Output the (X, Y) coordinate of the center of the cell containing the given text.  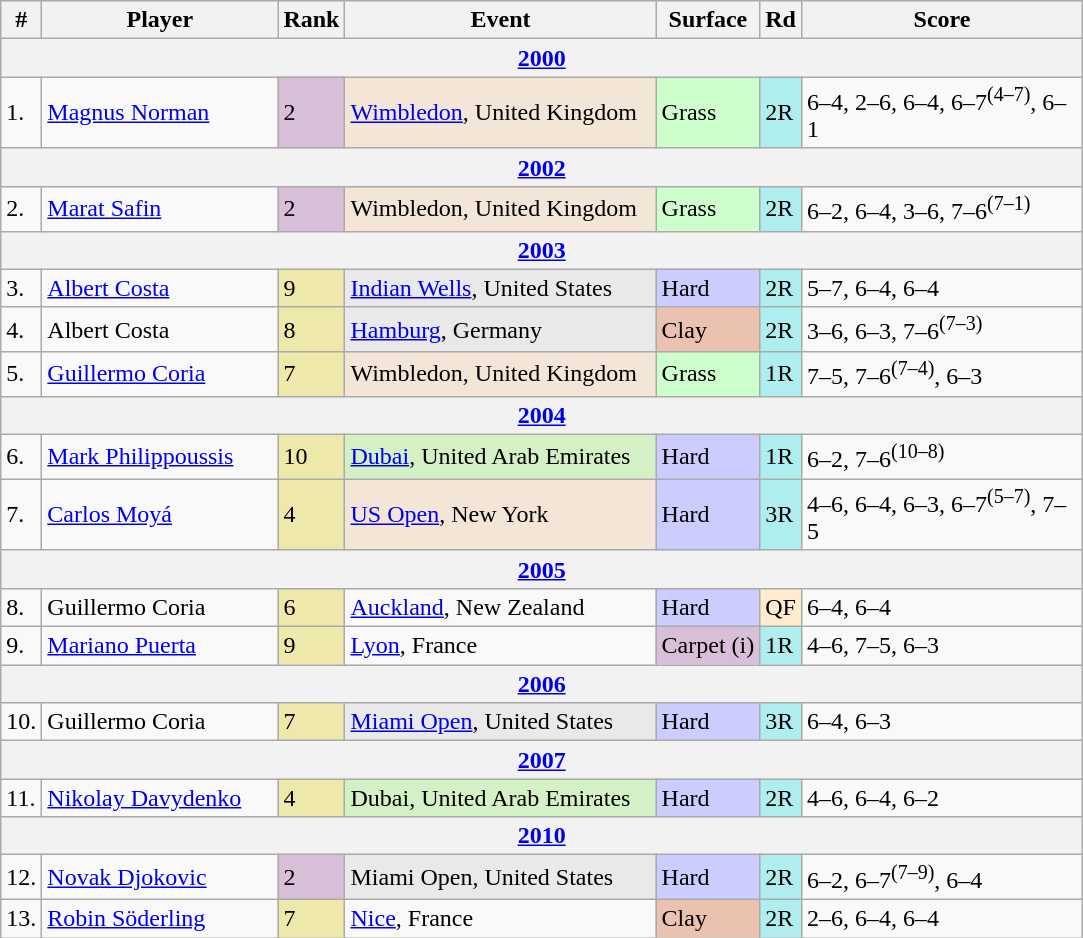
6–2, 6–4, 3–6, 7–6(7–1) (942, 208)
2000 (542, 58)
Mark Philippoussis (160, 456)
6 (312, 608)
8. (22, 608)
3. (22, 288)
5. (22, 374)
Player (160, 20)
11. (22, 798)
# (22, 20)
2005 (542, 569)
2–6, 6–4, 6–4 (942, 919)
Nice, France (500, 919)
7. (22, 515)
Rank (312, 20)
Score (942, 20)
6–4, 6–4 (942, 608)
3–6, 6–3, 7–6(7–3) (942, 330)
Carlos Moyá (160, 515)
9. (22, 646)
2007 (542, 760)
7–5, 7–6(7–4), 6–3 (942, 374)
4–6, 7–5, 6–3 (942, 646)
2. (22, 208)
Indian Wells, United States (500, 288)
Novak Djokovic (160, 878)
4–6, 6–4, 6–3, 6–7(5–7), 7–5 (942, 515)
Hamburg, Germany (500, 330)
13. (22, 919)
6–2, 7–6(10–8) (942, 456)
10. (22, 722)
1. (22, 113)
Surface (708, 20)
Carpet (i) (708, 646)
6–4, 6–3 (942, 722)
12. (22, 878)
4–6, 6–4, 6–2 (942, 798)
Marat Safin (160, 208)
Robin Söderling (160, 919)
QF (781, 608)
6. (22, 456)
Nikolay Davydenko (160, 798)
Rd (781, 20)
2010 (542, 836)
Lyon, France (500, 646)
Mariano Puerta (160, 646)
2003 (542, 250)
2002 (542, 167)
5–7, 6–4, 6–4 (942, 288)
2004 (542, 415)
2006 (542, 684)
Event (500, 20)
4. (22, 330)
Magnus Norman (160, 113)
8 (312, 330)
Auckland, New Zealand (500, 608)
6–4, 2–6, 6–4, 6–7(4–7), 6–1 (942, 113)
US Open, New York (500, 515)
6–2, 6–7(7–9), 6–4 (942, 878)
10 (312, 456)
